Find where the given text appears and provide that cell's center as (X, Y) coordinate. 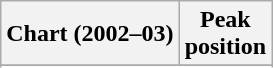
Peakposition (225, 34)
Chart (2002–03) (90, 34)
